Find where the given text appears and provide that cell's center as [X, Y] coordinate. 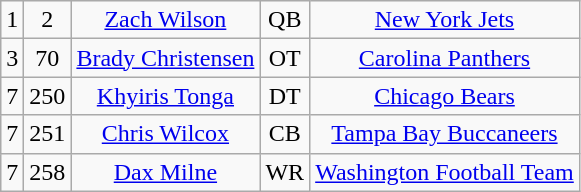
OT [285, 58]
Chris Wilcox [166, 134]
QB [285, 20]
Washington Football Team [445, 172]
250 [48, 96]
Carolina Panthers [445, 58]
Chicago Bears [445, 96]
Brady Christensen [166, 58]
CB [285, 134]
DT [285, 96]
Zach Wilson [166, 20]
New York Jets [445, 20]
258 [48, 172]
1 [12, 20]
2 [48, 20]
Khyiris Tonga [166, 96]
3 [12, 58]
70 [48, 58]
Dax Milne [166, 172]
WR [285, 172]
Tampa Bay Buccaneers [445, 134]
251 [48, 134]
